Determine the (X, Y) coordinate at the center of the cell enclosing the given text.  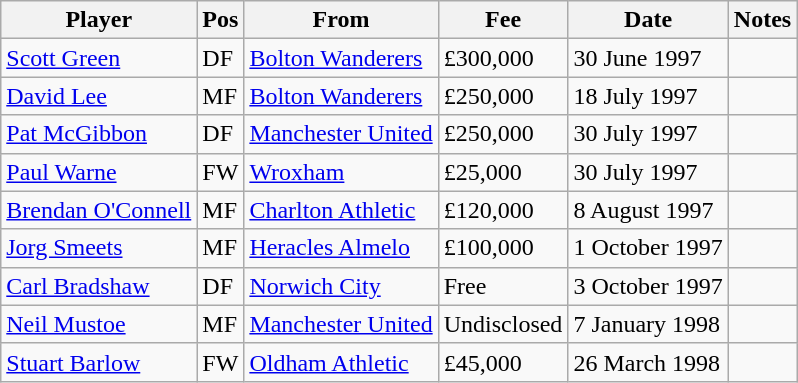
Paul Warne (99, 172)
7 January 1998 (648, 324)
Charlton Athletic (341, 210)
30 June 1997 (648, 58)
Norwich City (341, 286)
Heracles Almelo (341, 248)
From (341, 20)
Player (99, 20)
18 July 1997 (648, 96)
3 October 1997 (648, 286)
£300,000 (503, 58)
Undisclosed (503, 324)
Pos (220, 20)
Oldham Athletic (341, 362)
Free (503, 286)
£45,000 (503, 362)
Date (648, 20)
£120,000 (503, 210)
8 August 1997 (648, 210)
£25,000 (503, 172)
Carl Bradshaw (99, 286)
Scott Green (99, 58)
Fee (503, 20)
Jorg Smeets (99, 248)
Brendan O'Connell (99, 210)
£100,000 (503, 248)
David Lee (99, 96)
1 October 1997 (648, 248)
Notes (762, 20)
Stuart Barlow (99, 362)
26 March 1998 (648, 362)
Wroxham (341, 172)
Pat McGibbon (99, 134)
Neil Mustoe (99, 324)
